Search for the cell housing the specified text and yield its (x, y) center coordinate. 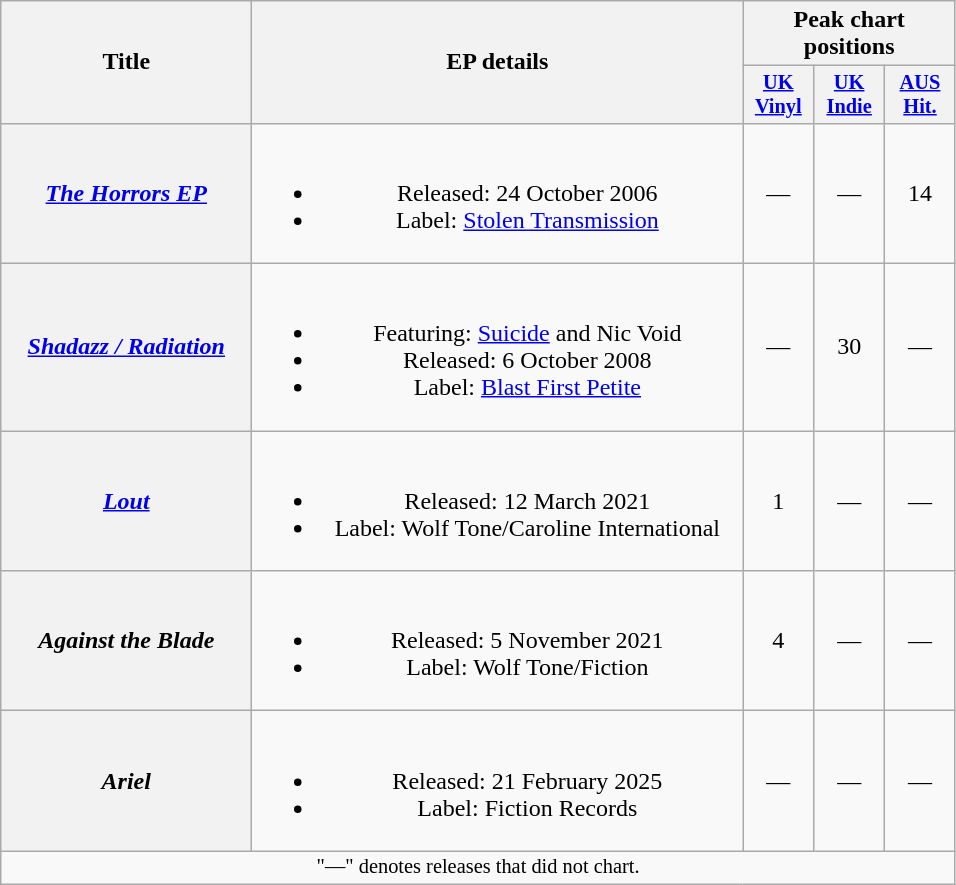
Lout (126, 501)
Released: 12 March 2021Label: Wolf Tone/Caroline International (498, 501)
EP details (498, 62)
UK Indie (850, 95)
"—" denotes releases that did not chart. (478, 868)
Ariel (126, 781)
Title (126, 62)
Released: 5 November 2021Label: Wolf Tone/Fiction (498, 641)
1 (778, 501)
Released: 24 October 2006Label: Stolen Transmission (498, 193)
Released: 21 February 2025Label: Fiction Records (498, 781)
The Horrors EP (126, 193)
Against the Blade (126, 641)
30 (850, 348)
14 (920, 193)
AUSHit. (920, 95)
UKVinyl (778, 95)
Shadazz / Radiation (126, 348)
Featuring: Suicide and Nic VoidReleased: 6 October 2008Label: Blast First Petite (498, 348)
Peak chart positions (850, 34)
4 (778, 641)
